Capture the cell that displays the provided text and extract its [X, Y] central coordinate. 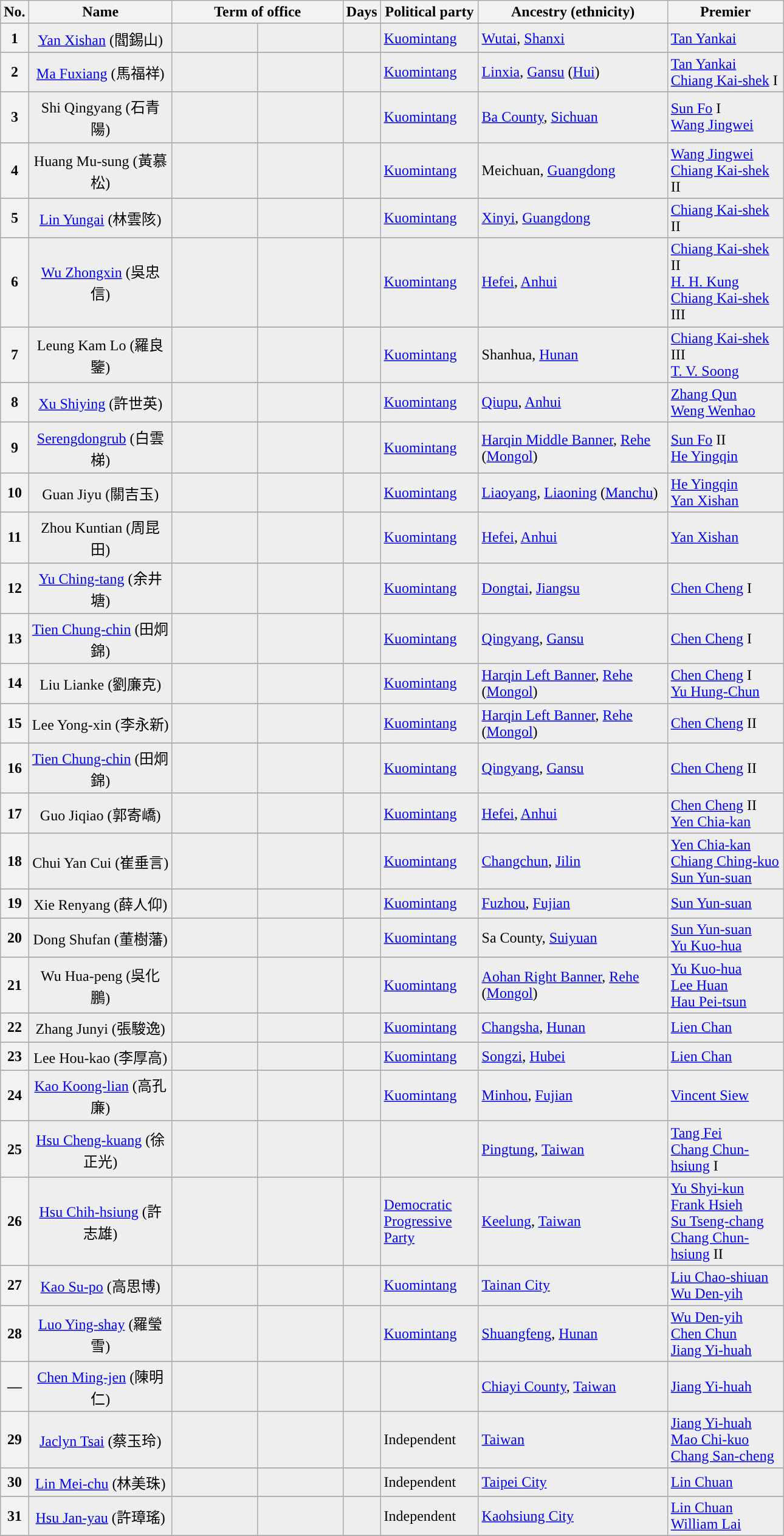
Leung Kam Lo (羅良鑒) [100, 355]
Shuangfeng, Hunan [573, 1333]
Shanhua, Hunan [573, 355]
Linxia, Gansu (Hui) [573, 72]
26 [15, 1221]
Kaohsiung City [573, 1517]
8 [15, 403]
Guo Jiqiao (郭寄嶠) [100, 814]
Liaoyang, Liaoning (Manchu) [573, 493]
Dong Shufan (董樹藩) [100, 938]
4 [15, 170]
25 [15, 1149]
Wu Den-yihChen ChunJiang Yi-huah [726, 1333]
16 [15, 769]
9 [15, 448]
1 [15, 38]
7 [15, 355]
Changsha, Hunan [573, 1028]
Qiupu, Anhui [573, 403]
Zhou Kuntian (周昆田) [100, 538]
Days [362, 12]
Sun Yun-suanYu Kuo-hua [726, 938]
Hsu Jan-yau (許璋瑤) [100, 1517]
Wu Zhongxin (吳忠信) [100, 282]
Harqin Middle Banner, Rehe (Mongol) [573, 448]
Sun Fo IWang Jingwei [726, 117]
Lin ChuanWilliam Lai [726, 1517]
Jiang Yi-huah [726, 1386]
Kao Koong-lian (高孔廉) [100, 1096]
Sa County, Suiyuan [573, 938]
21 [15, 985]
Luo Ying-shay (羅瑩雪) [100, 1333]
Vincent Siew [726, 1096]
Zhang Junyi (張駿逸) [100, 1028]
No. [15, 12]
2 [15, 72]
Term of office [258, 12]
30 [15, 1482]
Political party [429, 12]
Jaclyn Tsai (蔡玉玲) [100, 1440]
11 [15, 538]
Ba County, Sichuan [573, 117]
Lin Mei-chu (林美珠) [100, 1482]
Tainan City [573, 1285]
Shi Qingyang (石青陽) [100, 117]
Taipei City [573, 1482]
Hsu Chih-hsiung (許志雄) [100, 1221]
14 [15, 683]
Aohan Right Banner, Rehe (Mongol) [573, 985]
31 [15, 1517]
Hsu Cheng-kuang (徐正光) [100, 1149]
Wang JingweiChiang Kai-shek II [726, 170]
Serengdongrub (白雲梯) [100, 448]
Premier [726, 12]
28 [15, 1333]
Keelung, Taiwan [573, 1221]
Guan Jiyu (關吉玉) [100, 493]
Lin Yungai (林雲陔) [100, 218]
24 [15, 1096]
27 [15, 1285]
Xie Renyang (薛人仰) [100, 904]
13 [15, 638]
Chiayi County, Taiwan [573, 1386]
Xu Shiying (許世英) [100, 403]
Dongtai, Jiangsu [573, 589]
Songzi, Hubei [573, 1056]
12 [15, 589]
6 [15, 282]
Wutai, Shanxi [573, 38]
Huang Mu-sung (黃慕松) [100, 170]
Chen Cheng IYu Hung-Chun [726, 683]
23 [15, 1056]
19 [15, 904]
Chen Ming-jen (陳明仁) [100, 1386]
Yu Kuo-huaLee HuanHau Pei-tsun [726, 985]
Ma Fuxiang (馬福祥) [100, 72]
Chui Yan Cui (崔垂言) [100, 861]
Chiang Kai-shek IIIT. V. Soong [726, 355]
Ancestry (ethnicity) [573, 12]
Yan Xishan [726, 538]
Wu Hua-peng (吳化鵬) [100, 985]
Sun Fo IIHe Yingqin [726, 448]
Chen Cheng IIYen Chia-kan [726, 814]
Tan Yankai [726, 38]
15 [15, 724]
Lin Chuan [726, 1482]
He YingqinYan Xishan [726, 493]
Jiang Yi-huahMao Chi-kuoChang San-cheng [726, 1440]
Liu Lianke (劉廉克) [100, 683]
Pingtung, Taiwan [573, 1149]
17 [15, 814]
Zhang QunWeng Wenhao [726, 403]
Yu Ching-tang (余井塘) [100, 589]
18 [15, 861]
Taiwan [573, 1440]
Tan YankaiChiang Kai-shek I [726, 72]
Fuzhou, Fujian [573, 904]
Lee Yong-xin (李永新) [100, 724]
Democratic Progressive Party [429, 1221]
22 [15, 1028]
10 [15, 493]
Kao Su-po (高思博) [100, 1285]
— [15, 1386]
20 [15, 938]
Yan Xishan (閻錫山) [100, 38]
Lee Hou-kao (李厚高) [100, 1056]
3 [15, 117]
Yen Chia-kanChiang Ching-kuo Sun Yun-suan [726, 861]
Liu Chao-shiuanWu Den-yih [726, 1285]
Xinyi, Guangdong [573, 218]
Tang FeiChang Chun-hsiung I [726, 1149]
Sun Yun-suan [726, 904]
Chiang Kai-shek IIH. H. KungChiang Kai-shek III [726, 282]
Yu Shyi-kunFrank HsiehSu Tseng-changChang Chun-hsiung II [726, 1221]
Chiang Kai-shek II [726, 218]
Meichuan, Guangdong [573, 170]
Name [100, 12]
5 [15, 218]
29 [15, 1440]
Changchun, Jilin [573, 861]
Minhou, Fujian [573, 1096]
